Detect which cell encompasses the target text, then output its (x, y) center coordinate. 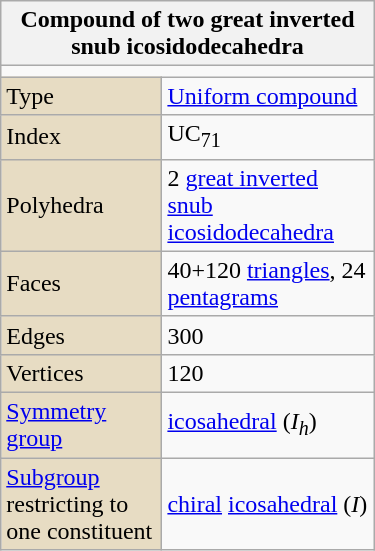
300 (268, 335)
Edges (82, 335)
Symmetry group (82, 426)
icosahedral (Ih) (268, 426)
Vertices (82, 373)
Subgroup restricting to one constituent (82, 504)
Polyhedra (82, 205)
UC71 (268, 137)
Compound of two great inverted snub icosidodecahedra (188, 34)
40+120 triangles, 24 pentagrams (268, 284)
Type (82, 96)
Uniform compound (268, 96)
120 (268, 373)
Faces (82, 284)
Index (82, 137)
2 great inverted snub icosidodecahedra (268, 205)
chiral icosahedral (I) (268, 504)
